Scan for the cell matching the given text and deliver its (X, Y) coordinate at center. 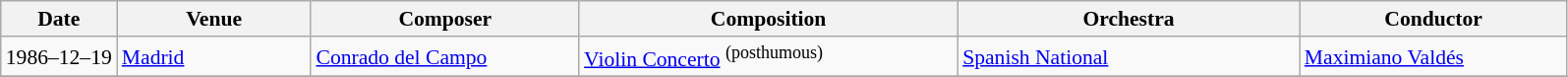
Spanish National (1129, 57)
Venue (214, 19)
Madrid (214, 57)
Date (59, 19)
Composer (444, 19)
1986–12–19 (59, 57)
Orchestra (1129, 19)
Violin Concerto (posthumous) (769, 57)
Conductor (1433, 19)
Conrado del Campo (444, 57)
Maximiano Valdés (1433, 57)
Composition (769, 19)
